Output the (X, Y) coordinate of the center of the cell containing the given text.  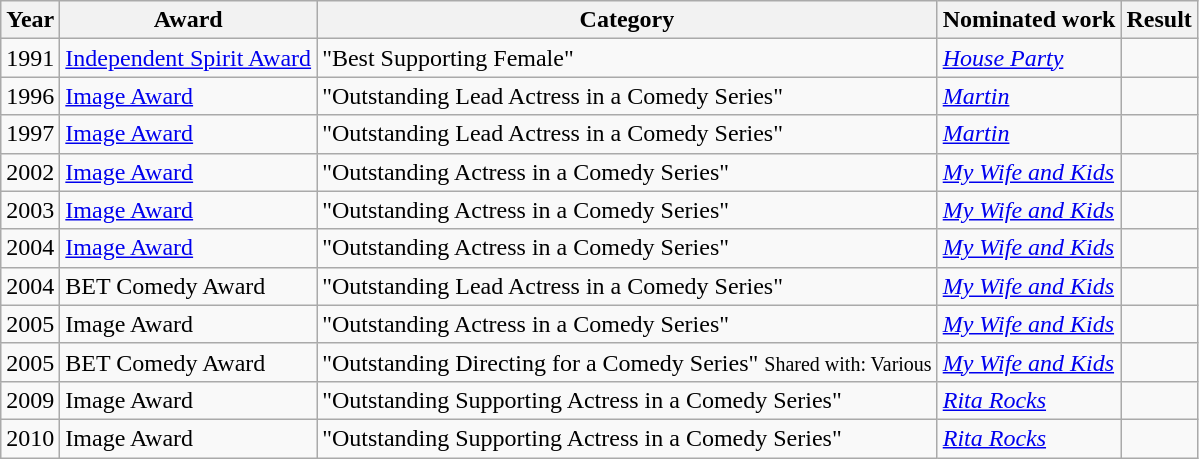
Result (1159, 20)
Award (188, 20)
"Outstanding Directing for a Comedy Series" Shared with: Various (628, 362)
2002 (30, 172)
Year (30, 20)
Independent Spirit Award (188, 58)
1997 (30, 134)
Category (628, 20)
2010 (30, 438)
1991 (30, 58)
2003 (30, 210)
"Best Supporting Female" (628, 58)
2009 (30, 400)
Nominated work (1029, 20)
House Party (1029, 58)
1996 (30, 96)
